Search for the cell housing the specified text and yield its [X, Y] center coordinate. 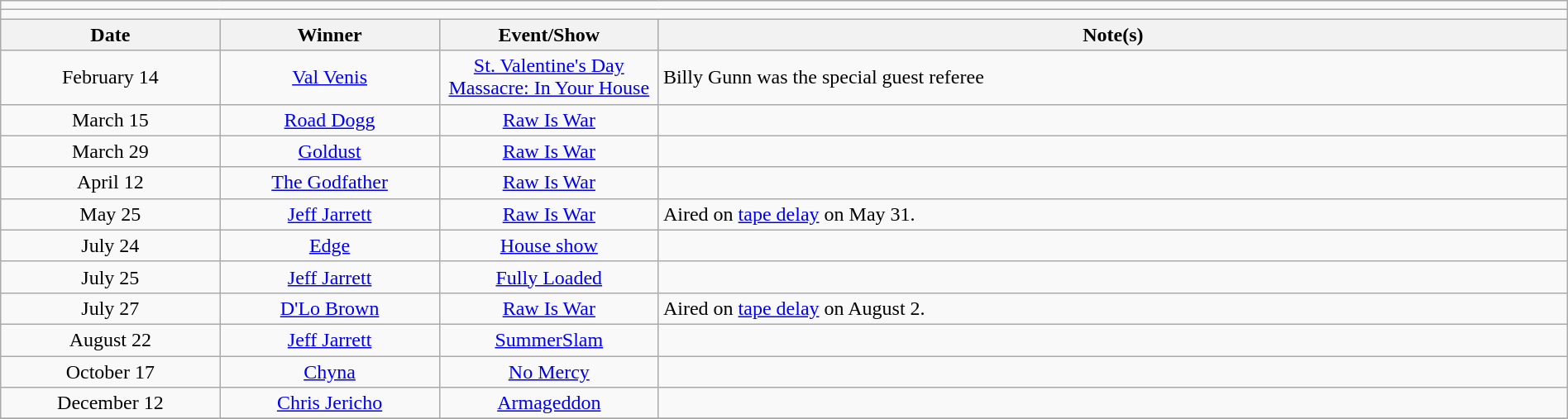
Road Dogg [329, 120]
October 17 [111, 371]
Chyna [329, 371]
Winner [329, 35]
Fully Loaded [549, 277]
May 25 [111, 214]
Armageddon [549, 403]
Edge [329, 245]
Billy Gunn was the special guest referee [1113, 78]
D'Lo Brown [329, 308]
The Godfather [329, 183]
Event/Show [549, 35]
Date [111, 35]
House show [549, 245]
Goldust [329, 151]
July 24 [111, 245]
December 12 [111, 403]
No Mercy [549, 371]
Note(s) [1113, 35]
SummerSlam [549, 340]
July 27 [111, 308]
Chris Jericho [329, 403]
April 12 [111, 183]
Aired on tape delay on August 2. [1113, 308]
Aired on tape delay on May 31. [1113, 214]
Val Venis [329, 78]
St. Valentine's Day Massacre: In Your House [549, 78]
July 25 [111, 277]
March 29 [111, 151]
August 22 [111, 340]
March 15 [111, 120]
February 14 [111, 78]
